Extract the [X, Y] coordinate from the center of the cell holding the provided text.  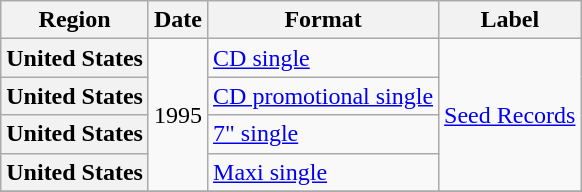
1995 [178, 115]
7" single [324, 134]
CD single [324, 58]
Date [178, 20]
CD promotional single [324, 96]
Maxi single [324, 172]
Seed Records [510, 115]
Format [324, 20]
Region [75, 20]
Label [510, 20]
